Output the [x, y] coordinate of the center of the cell containing the given text.  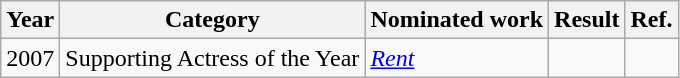
Category [212, 20]
Ref. [652, 20]
Rent [457, 58]
Supporting Actress of the Year [212, 58]
Year [30, 20]
2007 [30, 58]
Result [587, 20]
Nominated work [457, 20]
